Provide the (X, Y) coordinate of the cell's center where the given text is located.  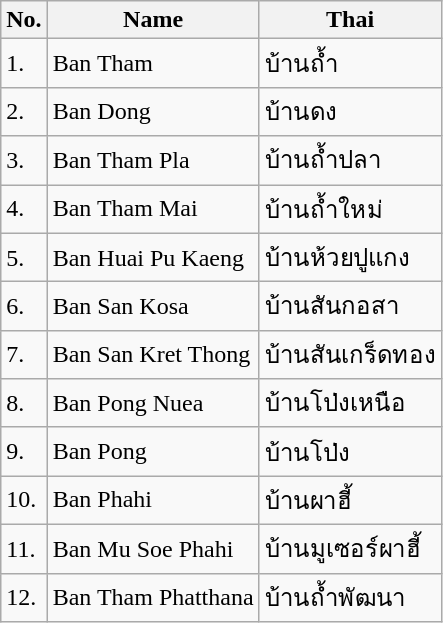
บ้านถ้ำปลา (350, 160)
บ้านโป่ง (350, 452)
บ้านห้วยปูแกง (350, 258)
5. (24, 258)
11. (24, 548)
Ban Pong Nuea (153, 404)
บ้านสันกอสา (350, 306)
Ban San Kret Thong (153, 354)
2. (24, 112)
No. (24, 20)
บ้านมูเซอร์ผาฮี้ (350, 548)
4. (24, 208)
Ban Tham Phatthana (153, 598)
12. (24, 598)
10. (24, 500)
บ้านถ้ำพัฒนา (350, 598)
Ban Tham (153, 64)
บ้านผาฮี้ (350, 500)
บ้านโป่งเหนือ (350, 404)
8. (24, 404)
7. (24, 354)
Ban Tham Mai (153, 208)
Ban Phahi (153, 500)
Ban Huai Pu Kaeng (153, 258)
6. (24, 306)
Ban Dong (153, 112)
Thai (350, 20)
Ban San Kosa (153, 306)
1. (24, 64)
บ้านสันเกร็ดทอง (350, 354)
Ban Tham Pla (153, 160)
Ban Mu Soe Phahi (153, 548)
3. (24, 160)
Name (153, 20)
บ้านถ้ำ (350, 64)
Ban Pong (153, 452)
บ้านถ้ำใหม่ (350, 208)
บ้านดง (350, 112)
9. (24, 452)
